Find where the given text appears and provide that cell's center as [X, Y] coordinate. 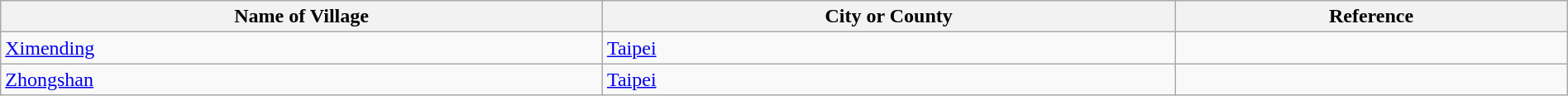
Name of Village [302, 17]
Ximending [302, 48]
City or County [888, 17]
Reference [1371, 17]
Zhongshan [302, 79]
